Search for the cell housing the specified text and yield its [x, y] center coordinate. 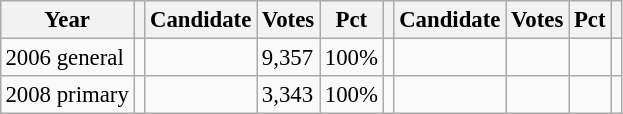
2006 general [67, 57]
Year [67, 20]
3,343 [288, 95]
2008 primary [67, 95]
9,357 [288, 57]
